Find where the given text appears and provide that cell's center as (X, Y) coordinate. 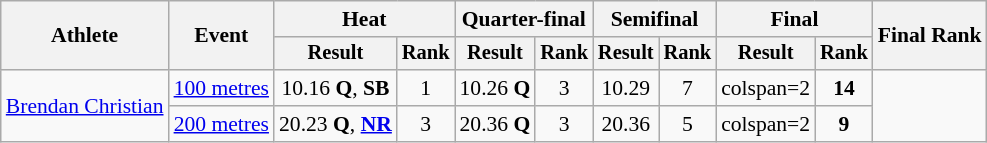
7 (688, 88)
10.16 Q, SB (336, 88)
9 (844, 124)
14 (844, 88)
10.29 (626, 88)
20.36 (626, 124)
Final (794, 19)
1 (426, 88)
Event (222, 36)
Quarter-final (523, 19)
Heat (364, 19)
Final Rank (930, 36)
Athlete (85, 36)
100 metres (222, 88)
Semifinal (654, 19)
200 metres (222, 124)
10.26 Q (494, 88)
20.36 Q (494, 124)
20.23 Q, NR (336, 124)
5 (688, 124)
Brendan Christian (85, 106)
